From the cell containing the given text, extract its center point as (X, Y) coordinate. 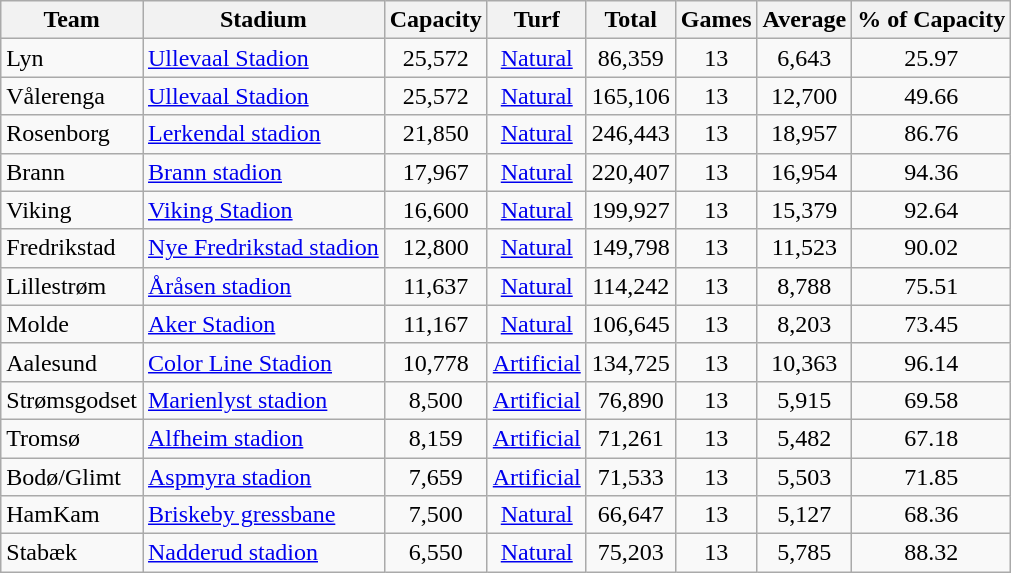
49.66 (932, 96)
5,503 (804, 477)
88.32 (932, 553)
Brann stadion (263, 172)
165,106 (630, 96)
25.97 (932, 58)
246,443 (630, 134)
Bodø/Glimt (72, 477)
15,379 (804, 210)
6,643 (804, 58)
18,957 (804, 134)
8,159 (436, 438)
71.85 (932, 477)
21,850 (436, 134)
Vålerenga (72, 96)
71,261 (630, 438)
Turf (536, 20)
92.64 (932, 210)
69.58 (932, 400)
Åråsen stadion (263, 286)
134,725 (630, 362)
Brann (72, 172)
Strømsgodset (72, 400)
68.36 (932, 515)
8,500 (436, 400)
8,788 (804, 286)
73.45 (932, 324)
Stadium (263, 20)
6,550 (436, 553)
5,482 (804, 438)
Lerkendal stadion (263, 134)
Aker Stadion (263, 324)
5,127 (804, 515)
5,785 (804, 553)
75,203 (630, 553)
7,659 (436, 477)
5,915 (804, 400)
Marienlyst stadion (263, 400)
94.36 (932, 172)
76,890 (630, 400)
Average (804, 20)
17,967 (436, 172)
Lyn (72, 58)
16,600 (436, 210)
Molde (72, 324)
149,798 (630, 248)
Nye Fredrikstad stadion (263, 248)
Lillestrøm (72, 286)
Total (630, 20)
75.51 (932, 286)
8,203 (804, 324)
106,645 (630, 324)
86,359 (630, 58)
Color Line Stadion (263, 362)
90.02 (932, 248)
66,647 (630, 515)
Rosenborg (72, 134)
11,523 (804, 248)
12,800 (436, 248)
HamKam (72, 515)
Capacity (436, 20)
Briskeby gressbane (263, 515)
Alfheim stadion (263, 438)
199,927 (630, 210)
11,167 (436, 324)
Games (716, 20)
114,242 (630, 286)
10,778 (436, 362)
Stabæk (72, 553)
12,700 (804, 96)
Tromsø (72, 438)
11,637 (436, 286)
Fredrikstad (72, 248)
% of Capacity (932, 20)
10,363 (804, 362)
Nadderud stadion (263, 553)
67.18 (932, 438)
Viking Stadion (263, 210)
71,533 (630, 477)
96.14 (932, 362)
Team (72, 20)
Aspmyra stadion (263, 477)
Aalesund (72, 362)
220,407 (630, 172)
Viking (72, 210)
16,954 (804, 172)
7,500 (436, 515)
86.76 (932, 134)
